Return the (x, y) coordinate for the center point of the cell that contains the specified text.  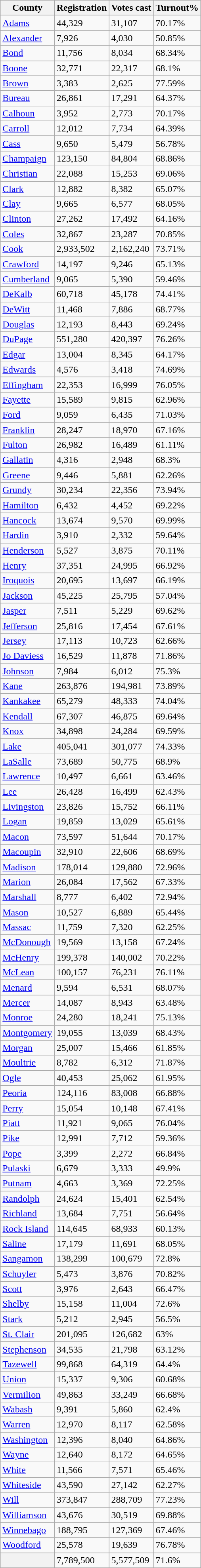
61.95% (177, 1078)
Hardin (27, 535)
3,952 (82, 113)
8,040 (131, 1440)
7,734 (131, 128)
Edgar (27, 354)
11,756 (82, 53)
Marshall (27, 897)
11,878 (131, 656)
56.78% (177, 143)
17,113 (82, 641)
3,876 (131, 1274)
68.34% (177, 53)
Henry (27, 565)
Clay (27, 204)
73,597 (82, 837)
72.96% (177, 867)
Logan (27, 822)
Jersey (27, 641)
11,691 (131, 1244)
6,577 (131, 204)
67.61% (177, 626)
72.8% (177, 1259)
69.99% (177, 520)
16,529 (82, 656)
22,353 (82, 384)
25,062 (131, 1078)
8,443 (131, 324)
5,527 (82, 550)
Turnout% (177, 8)
4,030 (131, 38)
Livingston (27, 807)
46,875 (131, 716)
9,059 (82, 415)
68,933 (131, 1229)
Woodford (27, 1545)
Cass (27, 143)
Henderson (27, 550)
Ogle (27, 1078)
7,751 (131, 1214)
62.66% (177, 641)
Franklin (27, 430)
45,178 (131, 294)
15,589 (82, 400)
64.86% (177, 1440)
Carroll (27, 128)
66.11% (177, 807)
76.05% (177, 384)
3,369 (131, 1184)
8,034 (131, 53)
83,008 (131, 1093)
69.64% (177, 716)
Grundy (27, 490)
65.46% (177, 1470)
61.11% (177, 445)
64.39% (177, 128)
Kane (27, 686)
194,981 (131, 686)
62.43% (177, 792)
140,002 (131, 957)
5,390 (131, 279)
10,497 (82, 776)
DeKalb (27, 294)
2,272 (131, 1153)
Winnebago (27, 1530)
Stephenson (27, 1349)
67,307 (82, 716)
77.59% (177, 83)
126,682 (131, 1334)
Champaign (27, 158)
69.62% (177, 611)
71.6% (177, 1560)
Hancock (27, 520)
Brown (27, 83)
45,225 (82, 596)
48,333 (131, 701)
Pope (27, 1153)
Monroe (27, 1018)
31,107 (131, 23)
34,898 (82, 731)
Jackson (27, 596)
9,391 (82, 1410)
Saline (27, 1244)
64.16% (177, 219)
10,148 (131, 1108)
188,795 (82, 1530)
75.13% (177, 1018)
62.4% (177, 1410)
6,889 (131, 912)
22,317 (131, 68)
Williamson (27, 1515)
44,329 (82, 23)
66.92% (177, 565)
Union (27, 1379)
7,320 (131, 927)
74.04% (177, 701)
Macon (27, 837)
13,674 (82, 520)
Johnson (27, 671)
373,847 (82, 1500)
6,012 (131, 671)
32,910 (82, 852)
14,197 (82, 264)
68.07% (177, 988)
68.43% (177, 1033)
26,982 (82, 445)
Tazewell (27, 1364)
Sangamon (27, 1259)
551,280 (82, 339)
Lee (27, 792)
Shelby (27, 1304)
15,337 (82, 1379)
16,489 (131, 445)
County (27, 8)
17,454 (131, 626)
St. Clair (27, 1334)
405,041 (82, 746)
9,665 (82, 204)
Perry (27, 1108)
26,084 (82, 882)
114,645 (82, 1229)
7,886 (131, 309)
17,179 (82, 1244)
2,945 (131, 1319)
Macoupin (27, 852)
Hamilton (27, 505)
71.87% (177, 1063)
65.07% (177, 189)
59.36% (177, 1138)
76.78% (177, 1545)
64.37% (177, 98)
Wayne (27, 1455)
37,351 (82, 565)
Gallatin (27, 460)
Putnam (27, 1184)
13,029 (131, 822)
32,771 (82, 68)
73.89% (177, 686)
67.46% (177, 1530)
62.27% (177, 1485)
17,562 (131, 882)
34,535 (82, 1349)
76.26% (177, 339)
Piatt (27, 1123)
15,253 (131, 173)
8,117 (131, 1425)
49.9% (177, 1168)
28,247 (82, 430)
5,577,509 (131, 1560)
10,723 (131, 641)
17,492 (131, 219)
23,826 (82, 807)
75.3% (177, 671)
2,332 (131, 535)
123,150 (82, 158)
12,640 (82, 1455)
61.85% (177, 1048)
Warren (27, 1425)
64,319 (131, 1364)
63.48% (177, 1003)
40,453 (82, 1078)
288,709 (131, 1500)
50.85% (177, 38)
63.46% (177, 776)
3,418 (131, 369)
Alexander (27, 38)
62.58% (177, 1425)
66.88% (177, 1093)
Clark (27, 189)
9,815 (131, 400)
Lawrence (27, 776)
12,970 (82, 1425)
56.5% (177, 1319)
Mercer (27, 1003)
7,789,500 (82, 1560)
66.47% (177, 1289)
32,867 (82, 234)
33,249 (131, 1394)
Jefferson (27, 626)
6,435 (131, 415)
3,333 (131, 1168)
25,816 (82, 626)
73.71% (177, 249)
16,499 (131, 792)
420,397 (131, 339)
11,759 (82, 927)
22,088 (82, 173)
6,402 (131, 897)
100,679 (131, 1259)
62.26% (177, 475)
9,594 (82, 988)
Randolph (27, 1199)
Menard (27, 988)
65.61% (177, 822)
301,077 (131, 746)
Kendall (27, 716)
Effingham (27, 384)
12,882 (82, 189)
24,284 (131, 731)
11,004 (131, 1304)
6,531 (131, 988)
59.64% (177, 535)
43,676 (82, 1515)
64.4% (177, 1364)
DuPage (27, 339)
LaSalle (27, 761)
69.59% (177, 731)
67.24% (177, 942)
13,158 (131, 942)
16,999 (131, 384)
68.3% (177, 460)
62.96% (177, 400)
Washington (27, 1440)
56.64% (177, 1214)
12,193 (82, 324)
24,624 (82, 1199)
74.69% (177, 369)
8,777 (82, 897)
62.54% (177, 1199)
199,378 (82, 957)
25,795 (131, 596)
Calhoun (27, 113)
2,643 (131, 1289)
Registration (82, 8)
178,014 (82, 867)
19,859 (82, 822)
74.41% (177, 294)
2,948 (131, 460)
15,466 (131, 1048)
18,970 (131, 430)
4,452 (131, 505)
Christian (27, 173)
8,382 (131, 189)
22,606 (131, 852)
51,644 (131, 837)
14,087 (82, 1003)
8,943 (131, 1003)
Richland (27, 1214)
15,752 (131, 807)
19,055 (82, 1033)
25,578 (82, 1545)
70.22% (177, 957)
Peoria (27, 1093)
67.41% (177, 1108)
12,012 (82, 128)
4,663 (82, 1184)
68.9% (177, 761)
69.24% (177, 324)
70.82% (177, 1274)
9,570 (131, 520)
24,280 (82, 1018)
62.25% (177, 927)
Knox (27, 731)
66.19% (177, 580)
Clinton (27, 219)
McDonough (27, 942)
Adams (27, 23)
Iroquois (27, 580)
8,345 (131, 354)
70.11% (177, 550)
McLean (27, 972)
Montgomery (27, 1033)
64.17% (177, 354)
71.03% (177, 415)
Madison (27, 867)
63.12% (177, 1349)
Crawford (27, 264)
27,262 (82, 219)
64.65% (177, 1455)
Lake (27, 746)
66.84% (177, 1153)
69.22% (177, 505)
124,116 (82, 1093)
6,312 (131, 1063)
13,697 (131, 580)
Edwards (27, 369)
25,007 (82, 1048)
84,804 (131, 158)
10,527 (82, 912)
8,172 (131, 1455)
Massac (27, 927)
6,661 (131, 776)
72.6% (177, 1304)
67.33% (177, 882)
5,473 (82, 1274)
8,782 (82, 1063)
11,566 (82, 1470)
Stark (27, 1319)
Greene (27, 475)
138,299 (82, 1259)
70.85% (177, 234)
9,246 (131, 264)
19,639 (131, 1545)
Ford (27, 415)
Pike (27, 1138)
Whiteside (27, 1485)
12,991 (82, 1138)
60.13% (177, 1229)
100,157 (82, 972)
27,142 (131, 1485)
17,291 (131, 98)
Will (27, 1500)
Kankakee (27, 701)
3,399 (82, 1153)
Wabash (27, 1410)
Douglas (27, 324)
76,231 (131, 972)
White (27, 1470)
69.06% (177, 173)
7,712 (131, 1138)
Coles (27, 234)
30,519 (131, 1515)
7,571 (131, 1470)
69.88% (177, 1515)
63% (177, 1334)
11,921 (82, 1123)
12,396 (82, 1440)
3,875 (131, 550)
2,625 (131, 83)
72.94% (177, 897)
Jo Daviess (27, 656)
Boone (27, 68)
Bond (27, 53)
7,984 (82, 671)
74.33% (177, 746)
68.69% (177, 852)
76.04% (177, 1123)
6,679 (82, 1168)
McHenry (27, 957)
5,479 (131, 143)
5,229 (131, 611)
65.44% (177, 912)
2,933,502 (82, 249)
9,650 (82, 143)
76.11% (177, 972)
24,995 (131, 565)
68.1% (177, 68)
73.94% (177, 490)
13,004 (82, 354)
Rock Island (27, 1229)
49,863 (82, 1394)
201,095 (82, 1334)
65,279 (82, 701)
59.46% (177, 279)
15,158 (82, 1304)
50,775 (131, 761)
99,868 (82, 1364)
2,162,240 (131, 249)
Cumberland (27, 279)
Pulaski (27, 1168)
3,976 (82, 1289)
Jasper (27, 611)
Votes cast (131, 8)
68.86% (177, 158)
Moultrie (27, 1063)
67.16% (177, 430)
4,576 (82, 369)
6,432 (82, 505)
60.68% (177, 1379)
Schuyler (27, 1274)
20,695 (82, 580)
5,212 (82, 1319)
21,798 (131, 1349)
68.77% (177, 309)
22,356 (131, 490)
72.25% (177, 1184)
77.23% (177, 1500)
3,910 (82, 535)
Fulton (27, 445)
66.68% (177, 1394)
23,287 (131, 234)
18,241 (131, 1018)
30,234 (82, 490)
7,511 (82, 611)
13,684 (82, 1214)
Cook (27, 249)
71.86% (177, 656)
60,718 (82, 294)
4,316 (82, 460)
26,861 (82, 98)
15,054 (82, 1108)
Vermilion (27, 1394)
127,369 (131, 1530)
DeWitt (27, 309)
11,468 (82, 309)
Morgan (27, 1048)
3,383 (82, 83)
43,590 (82, 1485)
Scott (27, 1289)
Bureau (27, 98)
2,773 (131, 113)
263,876 (82, 686)
Marion (27, 882)
9,306 (131, 1379)
73,689 (82, 761)
26,428 (82, 792)
129,880 (131, 867)
57.04% (177, 596)
13,039 (131, 1033)
5,881 (131, 475)
19,569 (82, 942)
Fayette (27, 400)
7,926 (82, 38)
9,446 (82, 475)
65.13% (177, 264)
15,401 (131, 1199)
Mason (27, 912)
5,860 (131, 1410)
